Return the (x, y) coordinate for the center point of the cell that contains the specified text.  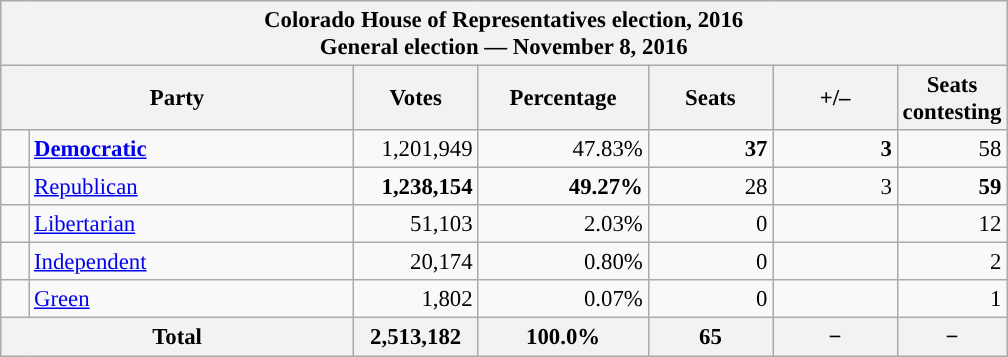
0.07% (563, 299)
100.0% (563, 337)
51,103 (416, 224)
Seats (710, 98)
Independent (192, 262)
1,802 (416, 299)
1,238,154 (416, 187)
1 (952, 299)
Democratic (192, 149)
Percentage (563, 98)
Seatscontesting (952, 98)
59 (952, 187)
Green (192, 299)
2.03% (563, 224)
0.80% (563, 262)
Republican (192, 187)
49.27% (563, 187)
37 (710, 149)
65 (710, 337)
Party (178, 98)
1,201,949 (416, 149)
58 (952, 149)
47.83% (563, 149)
Colorado House of Representatives election, 2016General election — November 8, 2016 (504, 34)
2 (952, 262)
+/– (836, 98)
Total (178, 337)
20,174 (416, 262)
28 (710, 187)
Votes (416, 98)
2,513,182 (416, 337)
12 (952, 224)
Libertarian (192, 224)
